Extract the (X, Y) coordinate from the center of the cell holding the provided text.  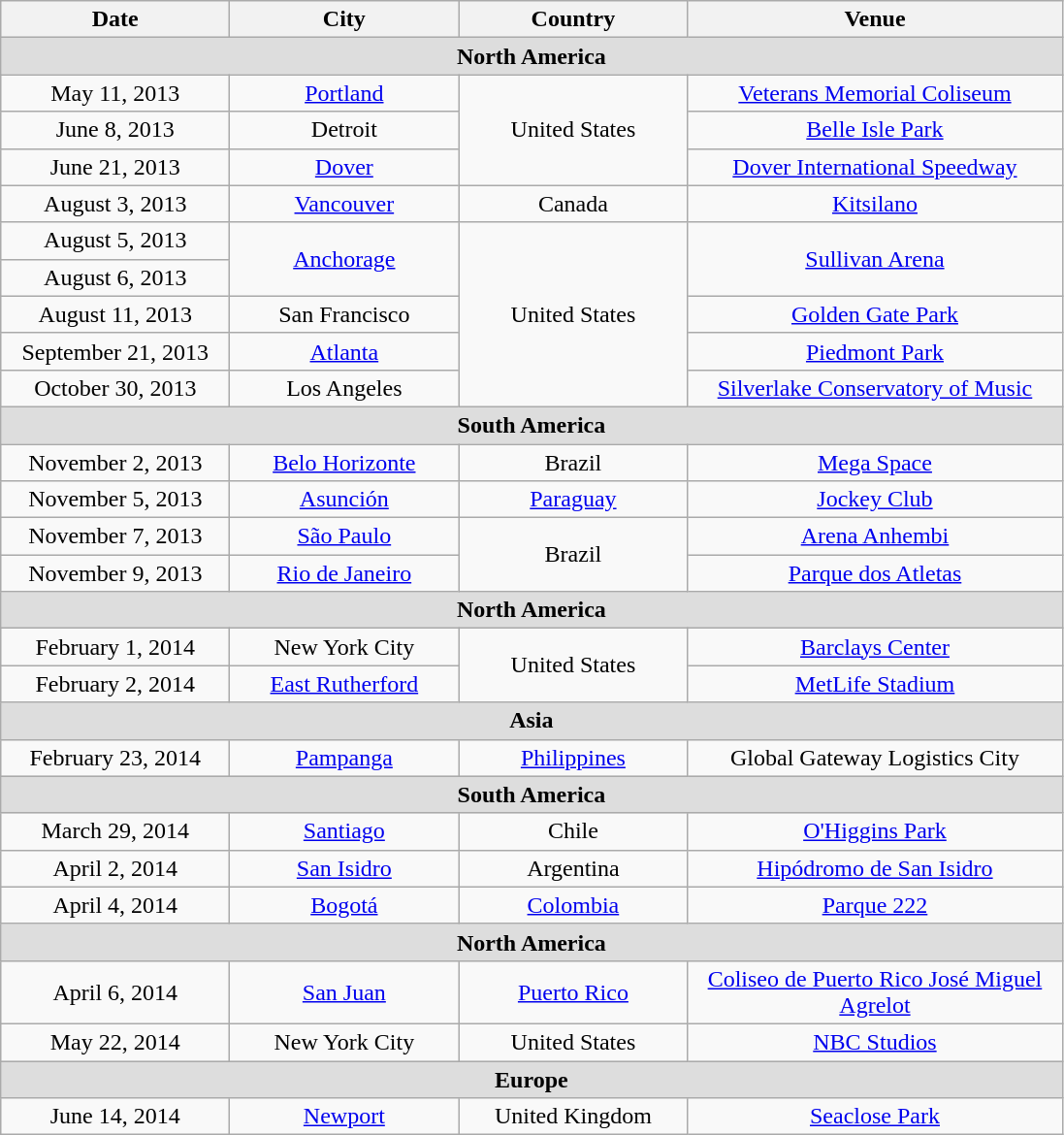
March 29, 2014 (115, 831)
San Juan (344, 991)
Canada (573, 204)
May 22, 2014 (115, 1042)
November 5, 2013 (115, 500)
November 9, 2013 (115, 573)
Chile (573, 831)
November 7, 2013 (115, 536)
April 6, 2014 (115, 991)
Bogotá (344, 905)
Global Gateway Logistics City (875, 758)
November 2, 2013 (115, 463)
Anchorage (344, 259)
Santiago (344, 831)
Puerto Rico (573, 991)
O'Higgins Park (875, 831)
Philippines (573, 758)
August 5, 2013 (115, 241)
August 6, 2013 (115, 277)
São Paulo (344, 536)
Arena Anhembi (875, 536)
Veterans Memorial Coliseum (875, 93)
February 1, 2014 (115, 647)
East Rutherford (344, 684)
Los Angeles (344, 388)
Hipódromo de San Isidro (875, 868)
Parque 222 (875, 905)
September 21, 2013 (115, 351)
Rio de Janeiro (344, 573)
Date (115, 19)
October 30, 2013 (115, 388)
Belo Horizonte (344, 463)
Dover International Speedway (875, 167)
Detroit (344, 130)
August 11, 2013 (115, 314)
August 3, 2013 (115, 204)
Vancouver (344, 204)
Colombia (573, 905)
Piedmont Park (875, 351)
February 23, 2014 (115, 758)
Venue (875, 19)
San Isidro (344, 868)
Kitsilano (875, 204)
Atlanta (344, 351)
Portland (344, 93)
Europe (532, 1080)
Barclays Center (875, 647)
April 2, 2014 (115, 868)
February 2, 2014 (115, 684)
Sullivan Arena (875, 259)
June 21, 2013 (115, 167)
Argentina (573, 868)
June 14, 2014 (115, 1117)
City (344, 19)
MetLife Stadium (875, 684)
Seaclose Park (875, 1117)
Asunción (344, 500)
United Kingdom (573, 1117)
Parque dos Atletas (875, 573)
Jockey Club (875, 500)
Belle Isle Park (875, 130)
Paraguay (573, 500)
Country (573, 19)
Dover (344, 167)
Newport (344, 1117)
Asia (532, 721)
Pampanga (344, 758)
April 4, 2014 (115, 905)
May 11, 2013 (115, 93)
Golden Gate Park (875, 314)
Coliseo de Puerto Rico José Miguel Agrelot (875, 991)
Mega Space (875, 463)
NBC Studios (875, 1042)
June 8, 2013 (115, 130)
Silverlake Conservatory of Music (875, 388)
San Francisco (344, 314)
